Provide the (x, y) coordinate of the cell's center where the given text is located.  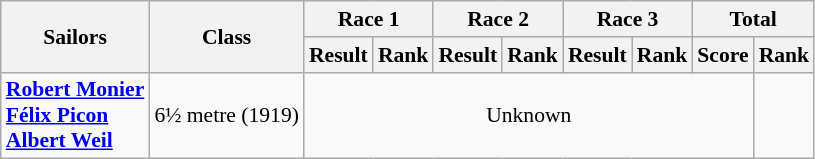
Robert Monier Félix Picon Albert Weil (76, 116)
6½ metre (1919) (226, 116)
Race 3 (628, 19)
Total (753, 19)
Race 1 (368, 19)
Sailors (76, 36)
Race 2 (498, 19)
Class (226, 36)
Unknown (529, 116)
Score (722, 55)
